Detect which cell encompasses the target text, then output its [x, y] center coordinate. 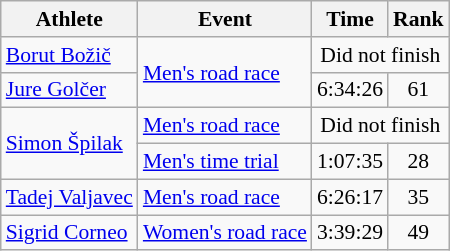
Event [225, 19]
49 [418, 233]
Simon Špilak [70, 144]
6:26:17 [350, 197]
6:34:26 [350, 90]
3:39:29 [350, 233]
1:07:35 [350, 162]
28 [418, 162]
61 [418, 90]
Women's road race [225, 233]
Jure Golčer [70, 90]
Time [350, 19]
Borut Božič [70, 55]
Athlete [70, 19]
Rank [418, 19]
Sigrid Corneo [70, 233]
Men's time trial [225, 162]
Tadej Valjavec [70, 197]
35 [418, 197]
